Scan for the cell matching the given text and deliver its (x, y) coordinate at center. 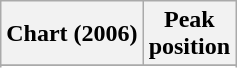
Chart (2006) (72, 34)
Peakposition (189, 34)
